Output the (x, y) coordinate of the center of the cell containing the given text.  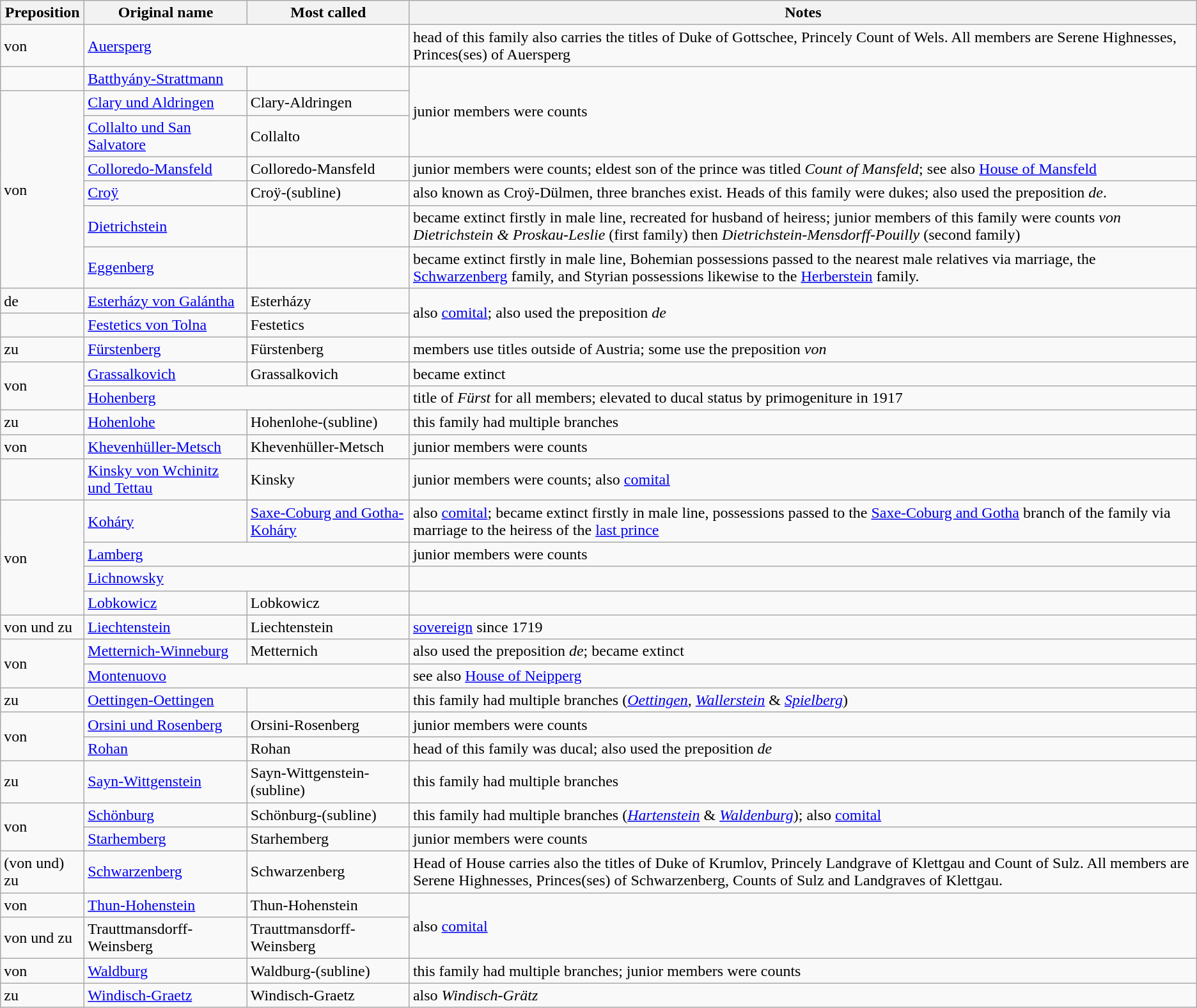
junior members were counts; eldest son of the prince was titled Count of Mansfeld; see also House of Mansfeld (803, 169)
Clary-Aldringen (328, 103)
also comital (803, 926)
also used the preposition de; became extinct (803, 651)
Kinsky von Wchinitz und Tettau (166, 479)
members use titles outside of Austria; some use the preposition von (803, 349)
this family had multiple branches; junior members were counts (803, 971)
Lamberg (247, 554)
Hohenlohe-(subline) (328, 423)
Oettingen-Oettingen (166, 700)
Batthyány-Strattmann (166, 79)
also known as Croÿ-Dülmen, three branches exist. Heads of this family were dukes; also used the preposition de. (803, 193)
Orsini-Rosenberg (328, 724)
Festetics (328, 325)
sovereign since 1719 (803, 627)
Preposition (42, 13)
Auersperg (247, 46)
Lichnowsky (247, 578)
head of this family was ducal; also used the preposition de (803, 748)
Sayn-Wittgenstein (166, 781)
Koháry (166, 522)
junior members were counts; also comital (803, 479)
Metternich-Winneburg (166, 651)
Waldburg (166, 971)
Saxe-Coburg and Gotha-Koháry (328, 522)
Hohenberg (247, 398)
this family had multiple branches (Hartenstein & Waldenburg); also comital (803, 815)
this family had multiple branches (Oettingen, Wallerstein & Spielberg) (803, 700)
also comital; also used the preposition de (803, 313)
Hohenlohe (166, 423)
Sayn-Wittgenstein-(subline) (328, 781)
Waldburg-(subline) (328, 971)
Festetics von Tolna (166, 325)
Esterházy (328, 300)
Montenuovo (247, 676)
title of Fürst for all members; elevated to ducal status by primogeniture in 1917 (803, 398)
became extinct (803, 374)
Schönburg (166, 815)
Croÿ-(subline) (328, 193)
Collalto (328, 136)
Esterházy von Galántha (166, 300)
see also House of Neipperg (803, 676)
(von und) zu (42, 872)
Orsini und Rosenberg (166, 724)
Original name (166, 13)
Kinsky (328, 479)
Croÿ (166, 193)
also Windisch-Grätz (803, 995)
Notes (803, 13)
de (42, 300)
Metternich (328, 651)
Schönburg-(subline) (328, 815)
Collalto und San Salvatore (166, 136)
Clary und Aldringen (166, 103)
Eggenberg (166, 267)
Most called (328, 13)
Dietrichstein (166, 226)
